Search for the cell housing the specified text and yield its (X, Y) center coordinate. 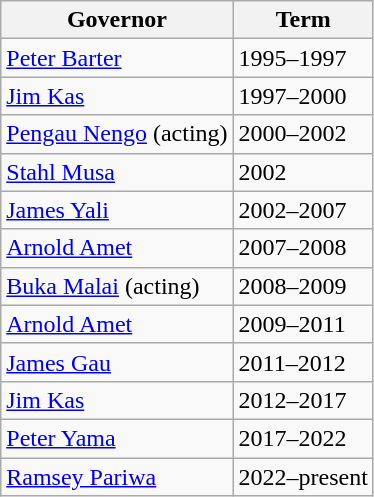
1995–1997 (303, 58)
2012–2017 (303, 400)
Term (303, 20)
2002 (303, 172)
2022–present (303, 477)
Pengau Nengo (acting) (117, 134)
Ramsey Pariwa (117, 477)
2000–2002 (303, 134)
Buka Malai (acting) (117, 286)
2008–2009 (303, 286)
Governor (117, 20)
2009–2011 (303, 324)
2011–2012 (303, 362)
Peter Yama (117, 438)
James Gau (117, 362)
2017–2022 (303, 438)
Peter Barter (117, 58)
2002–2007 (303, 210)
1997–2000 (303, 96)
Stahl Musa (117, 172)
James Yali (117, 210)
2007–2008 (303, 248)
